Scan for the cell matching the given text and deliver its (X, Y) coordinate at center. 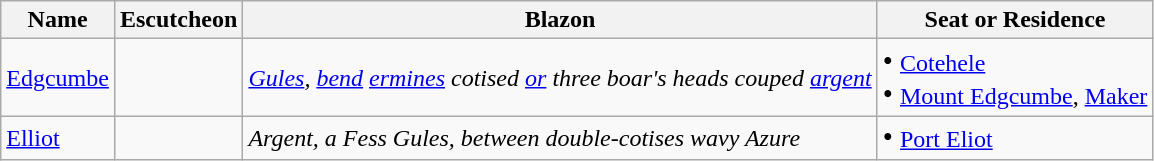
• Cotehele • Mount Edgcumbe, Maker (1015, 78)
Blazon (560, 20)
Edgcumbe (58, 78)
Name (58, 20)
Gules, bend ermines cotised or three boar's heads couped argent (560, 78)
• Port Eliot (1015, 138)
Argent, a Fess Gules, between double-cotises wavy Azure (560, 138)
Elliot (58, 138)
Escutcheon (178, 20)
Seat or Residence (1015, 20)
